Find where the given text appears and provide that cell's center as (x, y) coordinate. 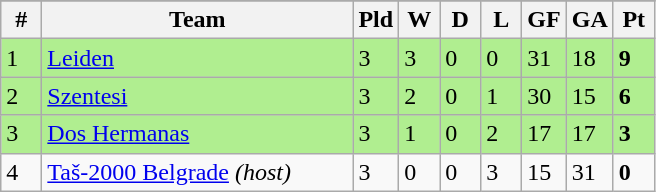
Leiden (198, 58)
4 (22, 172)
9 (634, 58)
Dos Hermanas (198, 134)
# (22, 20)
W (420, 20)
Team (198, 20)
Pld (376, 20)
30 (544, 96)
D (460, 20)
L (502, 20)
Pt (634, 20)
Szentesi (198, 96)
6 (634, 96)
18 (590, 58)
GF (544, 20)
Taš-2000 Belgrade (host) (198, 172)
GA (590, 20)
